Provide the [x, y] coordinate of the cell's center where the given text is located.  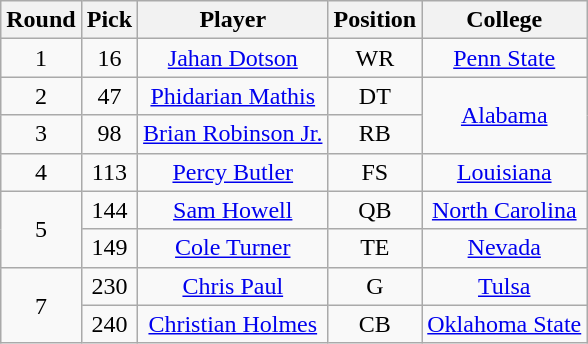
16 [109, 58]
7 [41, 305]
98 [109, 134]
Phidarian Mathis [233, 96]
Round [41, 20]
Position [375, 20]
RB [375, 134]
3 [41, 134]
5 [41, 229]
G [375, 286]
CB [375, 324]
College [504, 20]
1 [41, 58]
Oklahoma State [504, 324]
Christian Holmes [233, 324]
Tulsa [504, 286]
2 [41, 96]
Jahan Dotson [233, 58]
4 [41, 172]
DT [375, 96]
240 [109, 324]
Percy Butler [233, 172]
113 [109, 172]
Pick [109, 20]
Nevada [504, 248]
230 [109, 286]
FS [375, 172]
Player [233, 20]
WR [375, 58]
TE [375, 248]
Chris Paul [233, 286]
North Carolina [504, 210]
Cole Turner [233, 248]
Penn State [504, 58]
Alabama [504, 115]
47 [109, 96]
Brian Robinson Jr. [233, 134]
144 [109, 210]
Sam Howell [233, 210]
149 [109, 248]
Louisiana [504, 172]
QB [375, 210]
